Detect which cell encompasses the target text, then output its (x, y) center coordinate. 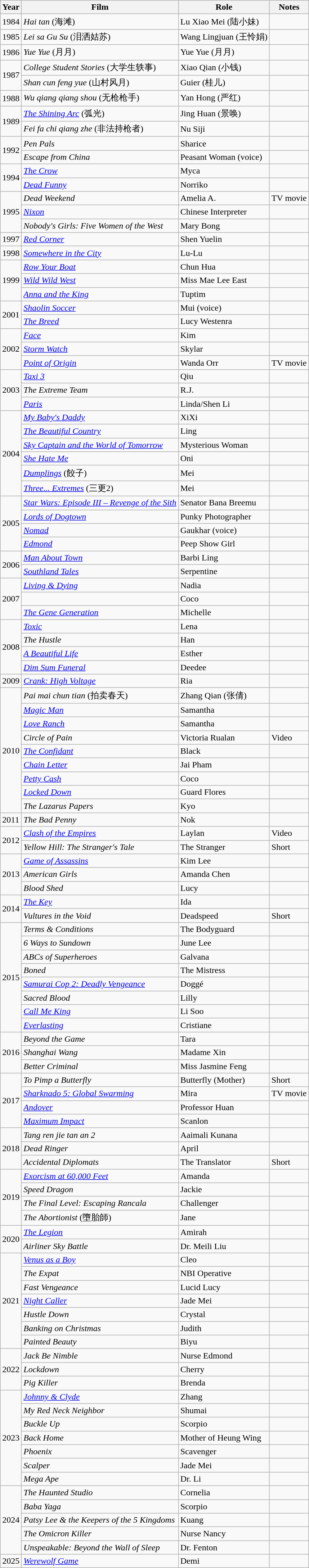
Gaukhar (voice) (224, 530)
Wanda Orr (224, 362)
Professor Huan (224, 1107)
Tara (224, 1039)
The Haunted Studio (100, 1492)
Myca (224, 171)
Boned (100, 970)
Mysterious Woman (224, 445)
Nobody's Girls: Five Women of the West (100, 226)
The Final Level: Escaping Rancala (100, 1203)
Peep Show Girl (224, 544)
Ida (224, 902)
Laylan (224, 833)
Game of Assassins (100, 861)
Terms & Conditions (100, 929)
Pai mai chun tian (拍卖春天) (100, 695)
Film (100, 7)
Circle of Pain (100, 738)
Pen Pals (100, 143)
Venus as a Boy (100, 1260)
Night Caller (100, 1301)
Petty Cash (100, 779)
Point of Origin (100, 362)
Fei fa chi qiang zhe (非法持枪者) (100, 129)
Escape from China (100, 157)
Dumplings (餃子) (100, 473)
Biyu (224, 1342)
Cleo (224, 1260)
The Omicron Killer (100, 1534)
Nurse Nancy (224, 1534)
Exorcism at 60,000 Feet (100, 1176)
Johnny & Clyde (100, 1397)
Sharice (224, 143)
Lu-Lu (224, 253)
Zhang Qian (张倩) (224, 695)
2016 (11, 1053)
A Beautiful Life (100, 654)
June Lee (224, 943)
Amelia A. (224, 198)
Dr. Fenton (224, 1547)
Baba Yaga (100, 1506)
Aaimali Kunana (224, 1135)
Jane (224, 1218)
Shumai (224, 1410)
Chinese Interpreter (224, 212)
Paris (100, 404)
2011 (11, 820)
Amirah (224, 1232)
Year (11, 7)
Crank: High Voltage (100, 681)
The Hustle (100, 640)
Locked Down (100, 792)
Yan Hong (严红) (224, 99)
2009 (11, 681)
Fast Vengeance (100, 1287)
The Stranger (224, 847)
College Student Stories (大学生轶事) (100, 68)
Guier (桂儿) (224, 83)
2010 (11, 750)
The Translator (224, 1162)
1998 (11, 253)
The Gene Generation (100, 612)
Tuptim (224, 294)
Blood Shed (100, 888)
American Girls (100, 874)
The Breed (100, 321)
6 Ways to Sundown (100, 943)
2002 (11, 349)
2015 (11, 977)
2012 (11, 840)
Nixon (100, 212)
Mother of Heung Wing (224, 1438)
Han (224, 640)
Zhang (224, 1397)
Clash of the Empires (100, 833)
Doggé (224, 984)
The Shining Arc (弧光) (100, 114)
Andover (100, 1107)
Lords of Dogtown (100, 517)
2008 (11, 646)
Ling (224, 431)
My Baby's Daddy (100, 418)
Dim Sum Funeral (100, 667)
Cornelia (224, 1492)
Oni (224, 459)
1999 (11, 280)
Chun Hua (224, 267)
Wild Wild West (100, 280)
Black (224, 751)
1994 (11, 177)
Wu qiang qiang shou (无枪枪手) (100, 99)
Pig Killer (100, 1383)
Nomad (100, 530)
Lilly (224, 998)
Dead Weekend (100, 198)
Man About Town (100, 558)
Esther (224, 654)
Linda/Shen Li (224, 404)
Vultures in the Void (100, 915)
Airliner Sky Battle (100, 1246)
Sacred Blood (100, 998)
Storm Watch (100, 349)
Senator Bana Breemu (224, 503)
Three... Extremes (三更2) (100, 488)
Magic Man (100, 710)
Mega Ape (100, 1479)
2006 (11, 564)
Cherry (224, 1369)
ABCs of Superheroes (100, 956)
To Pimp a Butterfly (100, 1080)
April (224, 1148)
XiXi (224, 418)
Cristiane (224, 1025)
Mary Bong (224, 226)
Lu Xiao Mei (陆小妹) (224, 22)
The Beautiful Country (100, 431)
The Bad Penny (100, 820)
The Extreme Team (100, 390)
2007 (11, 599)
Butterfly (Mother) (224, 1080)
Lucy Westenra (224, 321)
Punky Photographer (224, 517)
Dr. Meili Liu (224, 1246)
Notes (289, 7)
Jing Huan (景唤) (224, 114)
Kim Lee (224, 861)
Kim (224, 335)
Maximum Impact (100, 1121)
Samurai Cop 2: Deadly Vengeance (100, 984)
Somewhere in the City (100, 253)
2014 (11, 909)
Qiu (224, 376)
Shen Yuelin (224, 239)
Speed Dragon (100, 1190)
Unspeakable: Beyond the Wall of Sleep (100, 1547)
Lucid Lucy (224, 1287)
Better Criminal (100, 1066)
Jack Be Nimble (100, 1356)
Painted Beauty (100, 1342)
Anna and the King (100, 294)
The Crow (100, 171)
1988 (11, 99)
Peasant Woman (voice) (224, 157)
1984 (11, 22)
2005 (11, 523)
Jai Pham (224, 765)
Serpentine (224, 571)
Kyo (224, 806)
Toxic (100, 626)
Xiao Qian (小钱) (224, 68)
2023 (11, 1438)
The Legion (100, 1232)
Crystal (224, 1315)
Hai tan (海滩) (100, 22)
The Confidant (100, 751)
Role (224, 7)
Patsy Lee & the Keepers of the 5 Kingdoms (100, 1520)
The Bodyguard (224, 929)
R.J. (224, 390)
Shan cun feng yue (山村风月) (100, 83)
Wang Lingjuan (王怜娟) (224, 37)
1985 (11, 37)
Miss Mae Lee East (224, 280)
Yellow Hill: The Stranger's Tale (100, 847)
Face (100, 335)
1997 (11, 239)
Sky Captain and the World of Tomorrow (100, 445)
Taxi 3 (100, 376)
Demi (224, 1561)
Lei sa Gu Su (泪洒姑苏) (100, 37)
Dead Ringer (100, 1148)
2013 (11, 874)
2003 (11, 390)
Jackie (224, 1190)
2025 (11, 1561)
1989 (11, 121)
Buckle Up (100, 1424)
Back Home (100, 1438)
The Key (100, 902)
Lucy (224, 888)
1987 (11, 75)
Galvana (224, 956)
Skylar (224, 349)
Kuang (224, 1520)
2021 (11, 1301)
Tang ren jie tan an 2 (100, 1135)
2001 (11, 315)
Barbi Ling (224, 558)
Amanda Chen (224, 874)
Madame Xin (224, 1053)
Lockdown (100, 1369)
Row Your Boat (100, 267)
Dead Funny (100, 185)
2004 (11, 454)
Miss Jasmine Feng (224, 1066)
Mira (224, 1094)
2017 (11, 1100)
Edmond (100, 544)
Mui (voice) (224, 308)
2019 (11, 1197)
Werewolf Game (100, 1561)
Beyond the Game (100, 1039)
My Red Neck Neighbor (100, 1410)
Scanlon (224, 1121)
Norriko (224, 185)
Brenda (224, 1383)
Southland Tales (100, 571)
The Abortionist (墮胎師) (100, 1218)
Michelle (224, 612)
Banking on Christmas (100, 1328)
2020 (11, 1239)
The Expat (100, 1273)
Phoenix (100, 1451)
Nok (224, 820)
2022 (11, 1369)
Love Ranch (100, 724)
Judith (224, 1328)
Shanghai Wang (100, 1053)
Nadia (224, 585)
Shaolin Soccer (100, 308)
Amanda (224, 1176)
1986 (11, 53)
2024 (11, 1520)
Star Wars: Episode III – Revenge of the Sith (100, 503)
1992 (11, 150)
Sharknado 5: Global Swarming (100, 1094)
Lena (224, 626)
Challenger (224, 1203)
Call Me King (100, 1011)
Chain Letter (100, 765)
2018 (11, 1148)
Scavenger (224, 1451)
1995 (11, 212)
Red Corner (100, 239)
Deedee (224, 667)
Ria (224, 681)
She Hate Me (100, 459)
NBI Operative (224, 1273)
Scalper (100, 1465)
Deadspeed (224, 915)
Li Soo (224, 1011)
Everlasting (100, 1025)
Dr. Li (224, 1479)
Nu Siji (224, 129)
Guard Flores (224, 792)
Nurse Edmond (224, 1356)
Living & Dying (100, 585)
Victoria Rualan (224, 738)
The Lazarus Papers (100, 806)
Hustle Down (100, 1315)
The Mistress (224, 970)
Accidental Diplomats (100, 1162)
